Return the (X, Y) coordinate for the center point of the cell that contains the specified text.  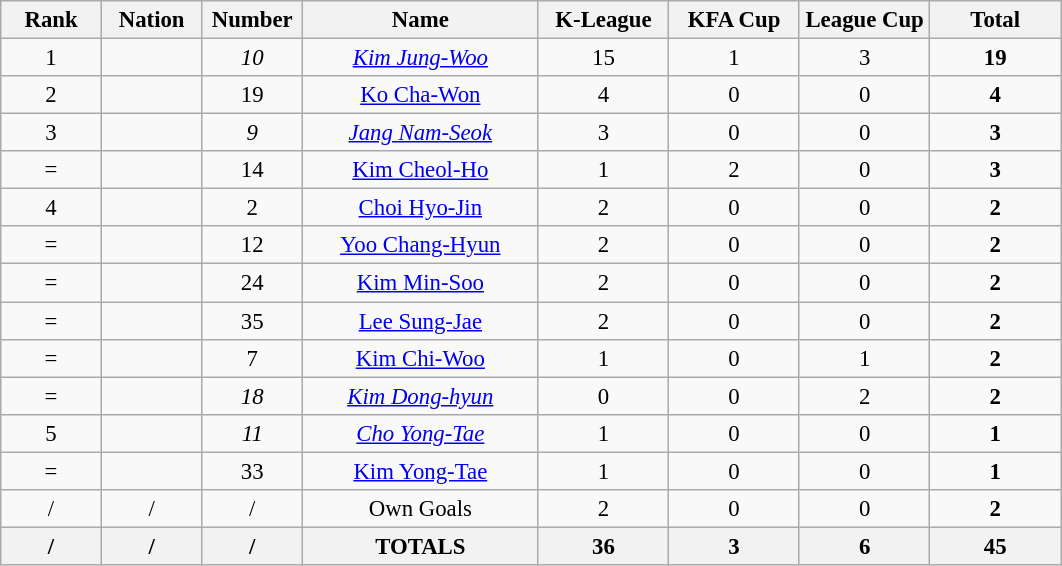
15 (604, 58)
7 (252, 358)
45 (996, 546)
35 (252, 321)
5 (52, 433)
Kim Chi-Woo (421, 358)
Name (421, 20)
Kim Yong-Tae (421, 471)
League Cup (864, 20)
Lee Sung-Jae (421, 321)
10 (252, 58)
12 (252, 245)
Ko Cha-Won (421, 95)
Number (252, 20)
Nation (152, 20)
Jang Nam-Seok (421, 133)
11 (252, 433)
Own Goals (421, 509)
Kim Min-Soo (421, 283)
6 (864, 546)
Kim Dong-hyun (421, 396)
Yoo Chang-Hyun (421, 245)
K-League (604, 20)
36 (604, 546)
KFA Cup (734, 20)
Rank (52, 20)
Choi Hyo-Jin (421, 208)
24 (252, 283)
Total (996, 20)
9 (252, 133)
Kim Cheol-Ho (421, 170)
18 (252, 396)
TOTALS (421, 546)
Kim Jung-Woo (421, 58)
14 (252, 170)
33 (252, 471)
Cho Yong-Tae (421, 433)
